Capture the cell that displays the provided text and extract its [X, Y] central coordinate. 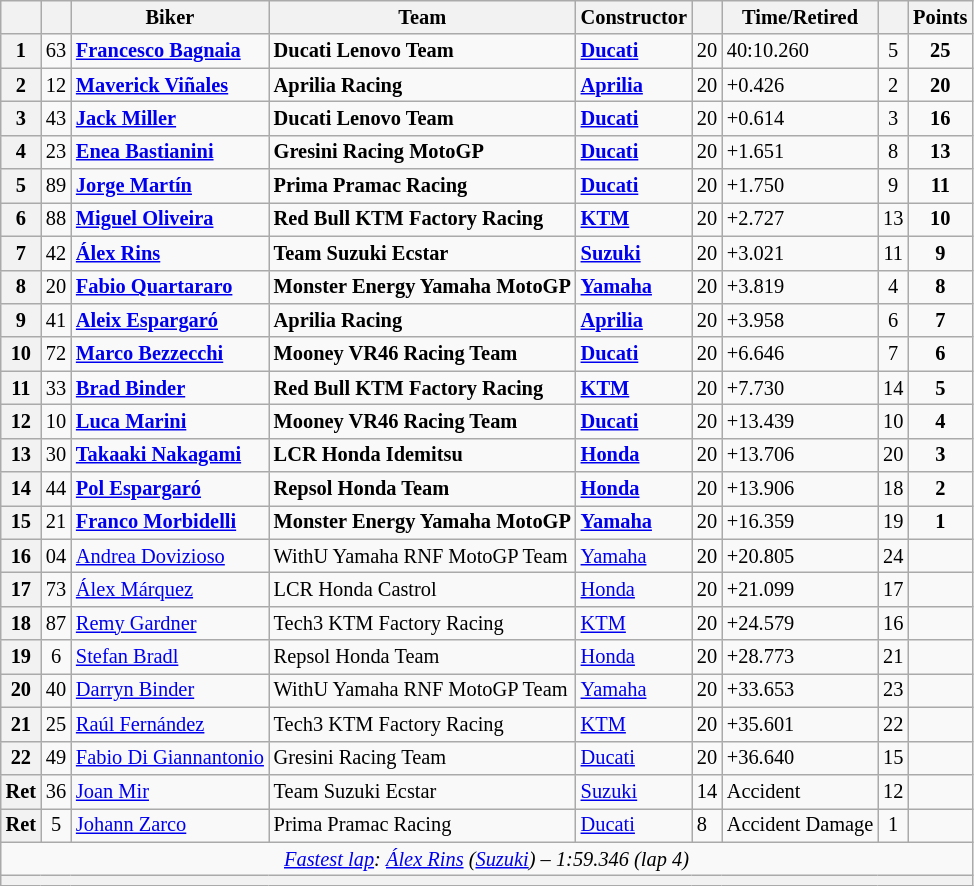
+0.426 [800, 85]
+33.653 [800, 690]
49 [56, 758]
Francesco Bagnaia [170, 51]
Álex Rins [170, 253]
+0.614 [800, 118]
40:10.260 [800, 51]
33 [56, 388]
Darryn Binder [170, 690]
Jack Miller [170, 118]
+1.750 [800, 186]
40 [56, 690]
89 [56, 186]
Álex Márquez [170, 589]
Points [940, 17]
Joan Mir [170, 791]
Takaaki Nakagami [170, 455]
87 [56, 623]
+16.359 [800, 522]
LCR Honda Idemitsu [422, 455]
+20.805 [800, 556]
Accident [800, 791]
Luca Marini [170, 421]
Marco Bezzecchi [170, 354]
+7.730 [800, 388]
Biker [170, 17]
04 [56, 556]
Maverick Viñales [170, 85]
+28.773 [800, 657]
LCR Honda Castrol [422, 589]
+24.579 [800, 623]
Franco Morbidelli [170, 522]
Jorge Martín [170, 186]
+36.640 [800, 758]
41 [56, 320]
Accident Damage [800, 825]
+13.706 [800, 455]
88 [56, 219]
+3.021 [800, 253]
73 [56, 589]
Enea Bastianini [170, 152]
Pol Espargaró [170, 489]
63 [56, 51]
Time/Retired [800, 17]
+1.651 [800, 152]
+13.906 [800, 489]
Aleix Espargaró [170, 320]
+21.099 [800, 589]
+13.439 [800, 421]
36 [56, 791]
43 [56, 118]
Remy Gardner [170, 623]
+35.601 [800, 724]
Fabio Di Giannantonio [170, 758]
Fastest lap: Álex Rins (Suzuki) – 1:59.346 (lap 4) [487, 859]
+2.727 [800, 219]
Johann Zarco [170, 825]
Gresini Racing Team [422, 758]
24 [893, 556]
+3.958 [800, 320]
+6.646 [800, 354]
Fabio Quartararo [170, 287]
30 [56, 455]
44 [56, 489]
Team [422, 17]
72 [56, 354]
Miguel Oliveira [170, 219]
Stefan Bradl [170, 657]
Raúl Fernández [170, 724]
Constructor [634, 17]
Andrea Dovizioso [170, 556]
42 [56, 253]
+3.819 [800, 287]
Gresini Racing MotoGP [422, 152]
Brad Binder [170, 388]
